Output the (X, Y) coordinate of the center of the cell containing the given text.  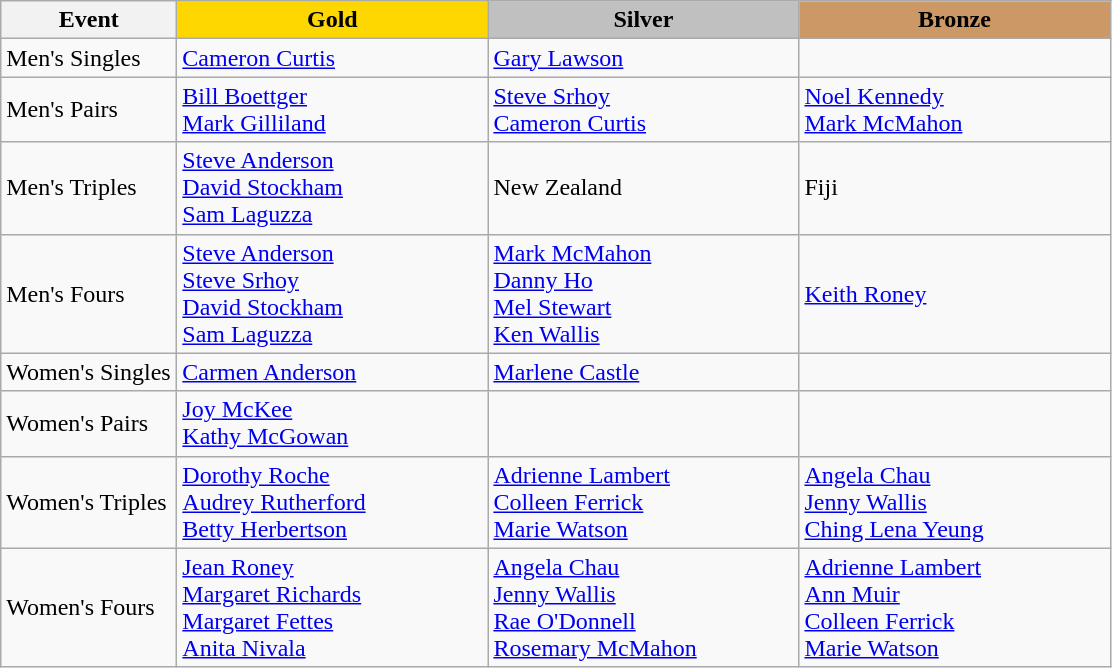
Steve AndersonDavid StockhamSam Laguzza (332, 188)
Adrienne LambertAnn MuirColleen FerrickMarie Watson (954, 608)
Dorothy Roche Audrey RutherfordBetty Herbertson (332, 502)
Joy McKeeKathy McGowan (332, 424)
Gold (332, 20)
Noel KennedyMark McMahon (954, 110)
Gary Lawson (644, 58)
Mark McMahonDanny HoMel StewartKen Wallis (644, 294)
Women's Fours (89, 608)
New Zealand (644, 188)
Women's Singles (89, 372)
Adrienne LambertColleen FerrickMarie Watson (644, 502)
Men's Singles (89, 58)
Steve AndersonSteve SrhoyDavid StockhamSam Laguzza (332, 294)
Bill BoettgerMark Gilliland (332, 110)
Women's Triples (89, 502)
Carmen Anderson (332, 372)
Angela ChauJenny WallisChing Lena Yeung (954, 502)
Men's Fours (89, 294)
Cameron Curtis (332, 58)
Men's Pairs (89, 110)
Marlene Castle (644, 372)
Silver (644, 20)
Event (89, 20)
Jean RoneyMargaret RichardsMargaret FettesAnita Nivala (332, 608)
Steve SrhoyCameron Curtis (644, 110)
Angela ChauJenny Wallis Rae O'DonnellRosemary McMahon (644, 608)
Keith Roney (954, 294)
Women's Pairs (89, 424)
Bronze (954, 20)
Fiji (954, 188)
Men's Triples (89, 188)
